From the cell containing the given text, extract its center point as [X, Y] coordinate. 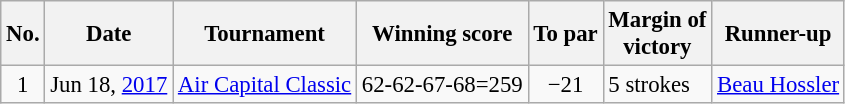
Winning score [443, 34]
62-62-67-68=259 [443, 85]
To par [566, 34]
Tournament [265, 34]
No. [23, 34]
Margin ofvictory [658, 34]
Runner-up [778, 34]
1 [23, 85]
Date [109, 34]
Air Capital Classic [265, 85]
−21 [566, 85]
5 strokes [658, 85]
Beau Hossler [778, 85]
Jun 18, 2017 [109, 85]
